From the cell containing the given text, extract its center point as [X, Y] coordinate. 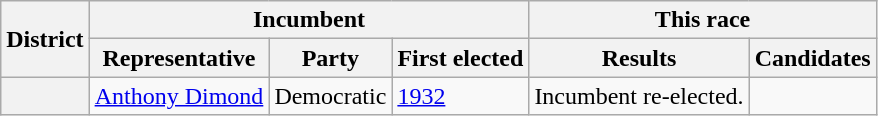
This race [702, 20]
First elected [460, 58]
1932 [460, 96]
Candidates [812, 58]
Party [330, 58]
Incumbent [309, 20]
District [45, 39]
Incumbent re-elected. [639, 96]
Results [639, 58]
Anthony Dimond [179, 96]
Representative [179, 58]
Democratic [330, 96]
